Extract the [X, Y] coordinate from the center of the cell holding the provided text.  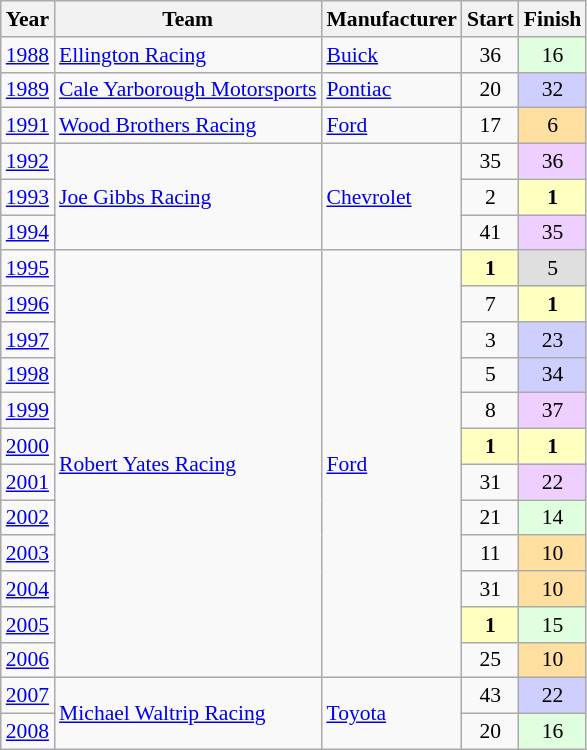
Manufacturer [391, 19]
Joe Gibbs Racing [188, 198]
1988 [28, 55]
21 [490, 518]
23 [553, 340]
2000 [28, 447]
Michael Waltrip Racing [188, 714]
Pontiac [391, 90]
2008 [28, 732]
Ellington Racing [188, 55]
2003 [28, 554]
1996 [28, 304]
1994 [28, 233]
2007 [28, 696]
8 [490, 411]
7 [490, 304]
25 [490, 660]
Team [188, 19]
Robert Yates Racing [188, 465]
Chevrolet [391, 198]
1999 [28, 411]
2006 [28, 660]
14 [553, 518]
34 [553, 375]
Wood Brothers Racing [188, 126]
1998 [28, 375]
2005 [28, 625]
2001 [28, 482]
Finish [553, 19]
2004 [28, 589]
2002 [28, 518]
1997 [28, 340]
Toyota [391, 714]
Year [28, 19]
Cale Yarborough Motorsports [188, 90]
1991 [28, 126]
41 [490, 233]
1992 [28, 162]
6 [553, 126]
Start [490, 19]
Buick [391, 55]
37 [553, 411]
1993 [28, 197]
3 [490, 340]
1995 [28, 269]
43 [490, 696]
15 [553, 625]
17 [490, 126]
1989 [28, 90]
2 [490, 197]
11 [490, 554]
32 [553, 90]
